Provide the (x, y) coordinate of the cell's center where the given text is located.  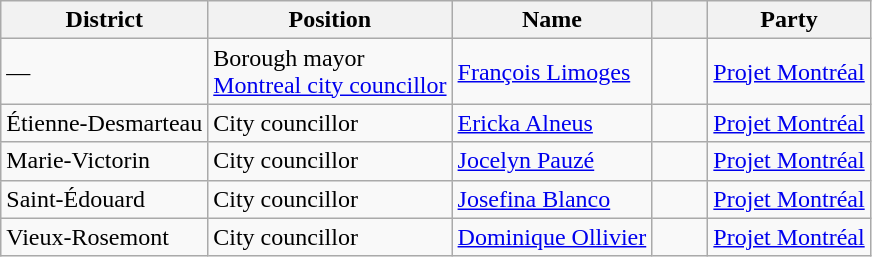
François Limoges (552, 72)
Jocelyn Pauzé (552, 161)
Name (552, 20)
Party (789, 20)
Marie-Victorin (104, 161)
District (104, 20)
Ericka Alneus (552, 123)
Étienne-Desmarteau (104, 123)
Vieux-Rosemont (104, 237)
Saint-Édouard (104, 199)
Borough mayorMontreal city councillor (330, 72)
Dominique Ollivier (552, 237)
— (104, 72)
Position (330, 20)
Josefina Blanco (552, 199)
